For the text-containing cell, return its midpoint in [X, Y] coordinate format. 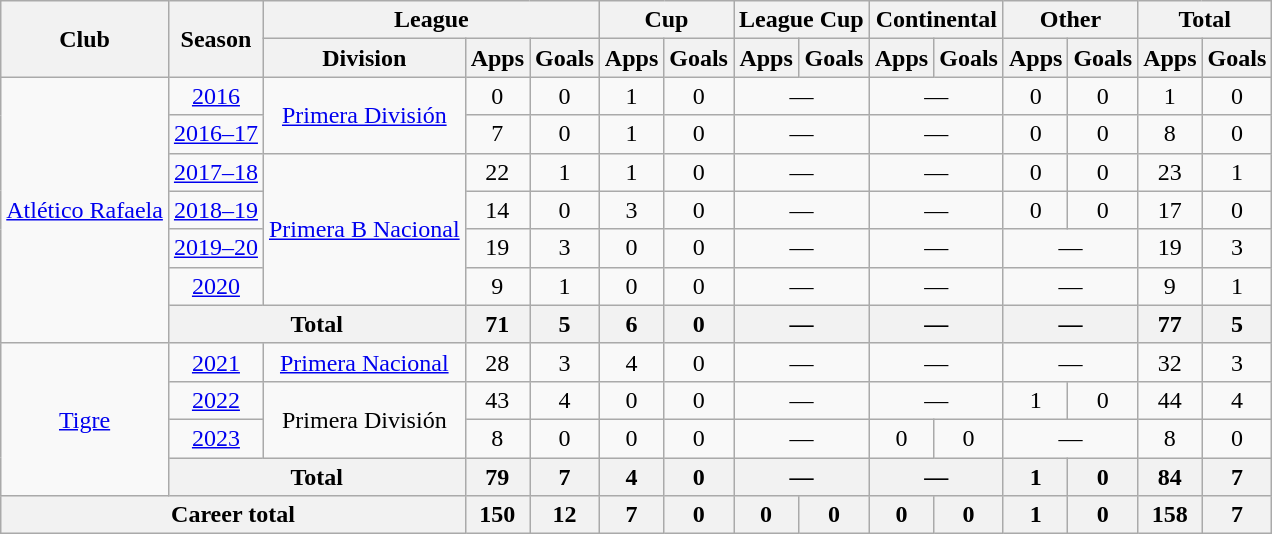
17 [1170, 210]
League [431, 20]
Continental [936, 20]
71 [497, 324]
2018–19 [216, 210]
Other [1070, 20]
2016 [216, 96]
77 [1170, 324]
2021 [216, 362]
12 [565, 515]
84 [1170, 477]
Season [216, 39]
Primera Nacional [364, 362]
158 [1170, 515]
14 [497, 210]
Cup [666, 20]
Division [364, 58]
2019–20 [216, 248]
2023 [216, 438]
2017–18 [216, 172]
22 [497, 172]
44 [1170, 400]
23 [1170, 172]
6 [631, 324]
League Cup [802, 20]
28 [497, 362]
43 [497, 400]
79 [497, 477]
Primera B Nacional [364, 229]
Career total [233, 515]
2020 [216, 286]
2022 [216, 400]
150 [497, 515]
32 [1170, 362]
Tigre [85, 419]
2016–17 [216, 134]
Atlético Rafaela [85, 210]
Club [85, 39]
